Output the [X, Y] coordinate of the center of the cell containing the given text.  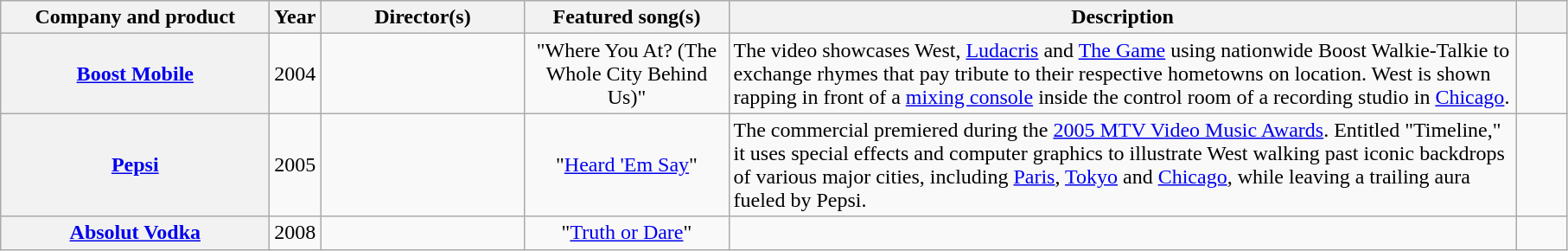
"Heard 'Em Say" [627, 164]
"Where You At? (The Whole City Behind Us)" [627, 74]
"Truth or Dare" [627, 233]
Description [1122, 17]
Absolut Vodka [135, 233]
Director(s) [423, 17]
Featured song(s) [627, 17]
2004 [296, 74]
2008 [296, 233]
2005 [296, 164]
Year [296, 17]
Pepsi [135, 164]
Company and product [135, 17]
Boost Mobile [135, 74]
